Return the (x, y) coordinate for the center point of the cell that contains the specified text.  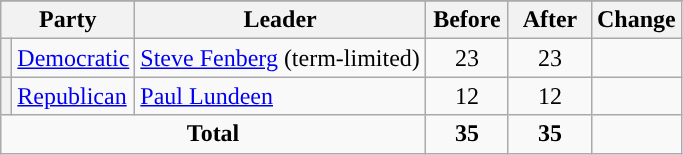
Before (466, 20)
Leader (280, 20)
After (550, 20)
Republican (74, 96)
Change (636, 20)
Party (68, 20)
Democratic (74, 58)
Steve Fenberg (term-limited) (280, 58)
Total (214, 134)
Paul Lundeen (280, 96)
